For the text-containing cell, return its midpoint in [x, y] coordinate format. 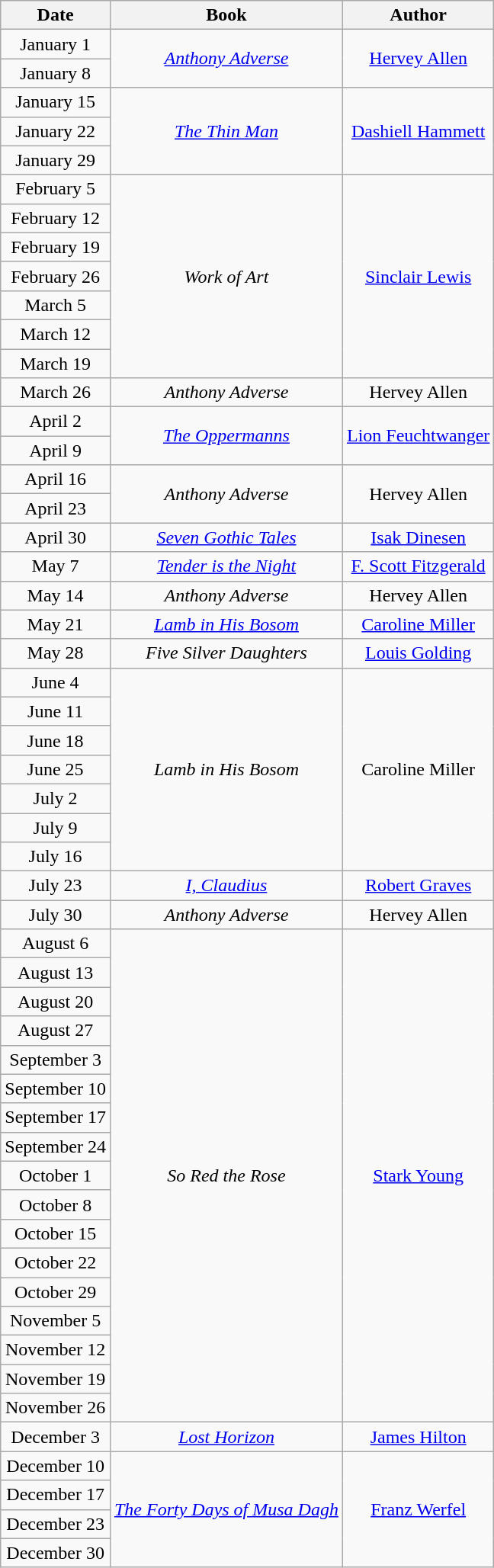
January 29 [56, 160]
July 23 [56, 886]
The Thin Man [226, 131]
August 20 [56, 1002]
September 24 [56, 1146]
July 2 [56, 798]
August 27 [56, 1031]
December 17 [56, 1495]
August 6 [56, 944]
So Red the Rose [226, 1175]
December 3 [56, 1437]
March 5 [56, 305]
May 21 [56, 624]
January 1 [56, 44]
July 16 [56, 857]
April 30 [56, 537]
Dashiell Hammett [418, 131]
The Forty Days of Musa Dagh [226, 1509]
November 26 [56, 1408]
Author [418, 15]
October 29 [56, 1292]
October 1 [56, 1175]
April 23 [56, 508]
October 8 [56, 1204]
May 7 [56, 566]
March 26 [56, 393]
Robert Graves [418, 886]
Five Silver Daughters [226, 653]
Date [56, 15]
November 12 [56, 1350]
December 30 [56, 1553]
Sinclair Lewis [418, 276]
August 13 [56, 973]
Louis Golding [418, 653]
Franz Werfel [418, 1509]
November 5 [56, 1321]
Tender is the Night [226, 566]
September 3 [56, 1060]
February 26 [56, 276]
Work of Art [226, 276]
February 12 [56, 218]
March 19 [56, 364]
January 8 [56, 73]
Seven Gothic Tales [226, 537]
May 28 [56, 653]
Lost Horizon [226, 1437]
February 19 [56, 247]
October 15 [56, 1233]
F. Scott Fitzgerald [418, 566]
June 18 [56, 740]
September 17 [56, 1117]
October 22 [56, 1262]
June 4 [56, 682]
The Oppermanns [226, 436]
May 14 [56, 595]
June 11 [56, 711]
James Hilton [418, 1437]
December 10 [56, 1466]
July 30 [56, 915]
April 2 [56, 422]
December 23 [56, 1524]
April 16 [56, 479]
June 25 [56, 769]
July 9 [56, 827]
Isak Dinesen [418, 537]
I, Claudius [226, 886]
January 22 [56, 131]
April 9 [56, 451]
Lion Feuchtwanger [418, 436]
March 12 [56, 334]
Book [226, 15]
September 10 [56, 1089]
Stark Young [418, 1175]
January 15 [56, 102]
February 5 [56, 189]
November 19 [56, 1379]
